Output the [X, Y] coordinate of the center of the cell containing the given text.  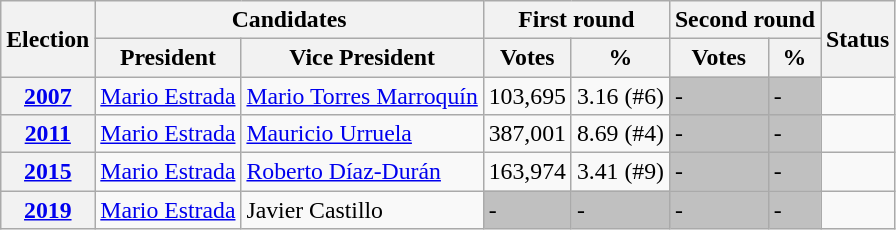
2015 [48, 171]
103,695 [527, 96]
3.16 (#6) [620, 96]
2011 [48, 133]
163,974 [527, 171]
8.69 (#4) [620, 133]
Status [857, 39]
President [168, 58]
Javier Castillo [362, 209]
Mario Torres Marroquín [362, 96]
3.41 (#9) [620, 171]
Second round [744, 20]
2019 [48, 209]
Election [48, 39]
2007 [48, 96]
First round [576, 20]
Candidates [289, 20]
387,001 [527, 133]
Roberto Díaz-Durán [362, 171]
Mauricio Urruela [362, 133]
Vice President [362, 58]
